Provide the [x, y] coordinate of the cell's center where the given text is located.  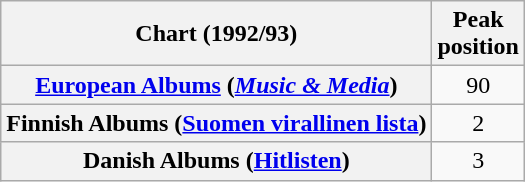
European Albums (Music & Media) [216, 85]
Finnish Albums (Suomen virallinen lista) [216, 123]
Peakposition [478, 34]
2 [478, 123]
Danish Albums (Hitlisten) [216, 161]
90 [478, 85]
3 [478, 161]
Chart (1992/93) [216, 34]
